Determine the [X, Y] coordinate at the center of the cell enclosing the given text.  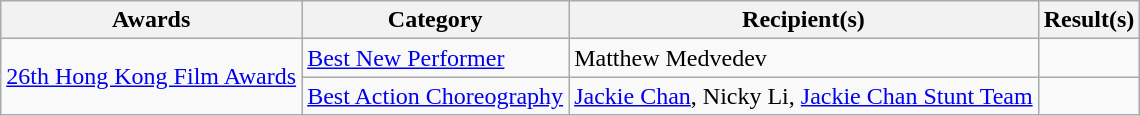
Jackie Chan, Nicky Li, Jackie Chan Stunt Team [804, 96]
Best New Performer [436, 58]
Category [436, 20]
Result(s) [1089, 20]
Best Action Choreography [436, 96]
Recipient(s) [804, 20]
26th Hong Kong Film Awards [152, 77]
Matthew Medvedev [804, 58]
Awards [152, 20]
